Return the [x, y] coordinate for the center point of the cell that contains the specified text.  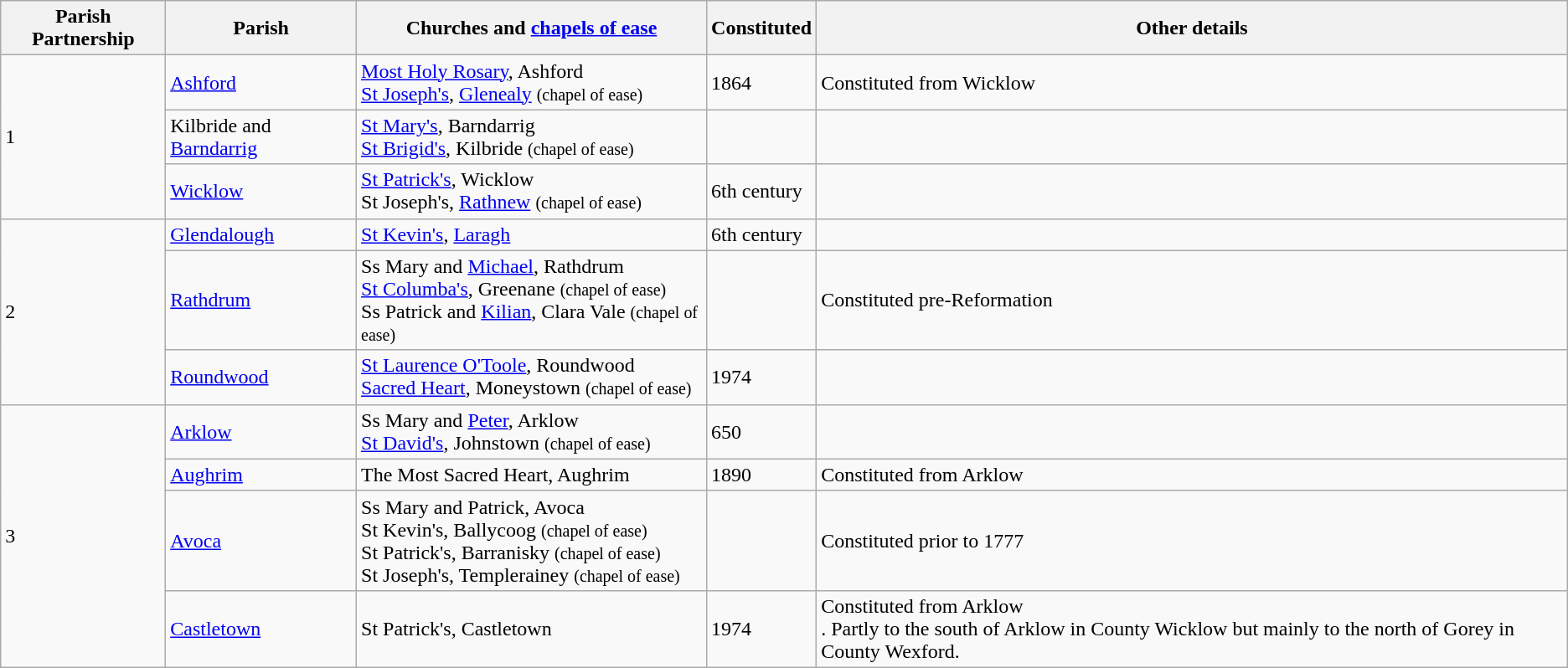
St Mary's, BarndarrigSt Brigid's, Kilbride (chapel of ease) [532, 137]
Ss Mary and Michael, RathdrumSt Columba's, Greenane (chapel of ease)Ss Patrick and Kilian, Clara Vale (chapel of ease) [532, 300]
1890 [762, 475]
Ashford [261, 82]
Other details [1193, 28]
Constituted from Wicklow [1193, 82]
St Patrick's, Castletown [532, 629]
The Most Sacred Heart, Aughrim [532, 475]
Kilbride and Barndarrig [261, 137]
Ss Mary and Patrick, AvocaSt Kevin's, Ballycoog (chapel of ease)St Patrick's, Barranisky (chapel of ease)St Joseph's, Templerainey (chapel of ease) [532, 541]
Constituted from Arklow [1193, 475]
Arklow [261, 432]
1864 [762, 82]
Constituted pre-Reformation [1193, 300]
Parish Partnership [84, 28]
Avoca [261, 541]
Aughrim [261, 475]
St Patrick's, WicklowSt Joseph's, Rathnew (chapel of ease) [532, 191]
Constituted [762, 28]
2 [84, 311]
650 [762, 432]
Roundwood [261, 377]
Glendalough [261, 234]
Most Holy Rosary, AshfordSt Joseph's, Glenealy (chapel of ease) [532, 82]
Parish [261, 28]
Rathdrum [261, 300]
Constituted from Arklow. Partly to the south of Arklow in County Wicklow but mainly to the north of Gorey in County Wexford. [1193, 629]
Churches and chapels of ease [532, 28]
St Laurence O'Toole, RoundwoodSacred Heart, Moneystown (chapel of ease) [532, 377]
Ss Mary and Peter, ArklowSt David's, Johnstown (chapel of ease) [532, 432]
Constituted prior to 1777 [1193, 541]
3 [84, 536]
St Kevin's, Laragh [532, 234]
Castletown [261, 629]
1 [84, 137]
Wicklow [261, 191]
